For the text-containing cell, return its midpoint in (X, Y) coordinate format. 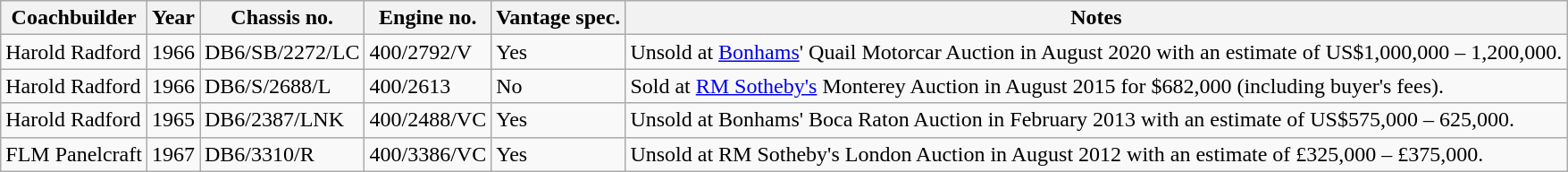
Vantage spec. (558, 18)
DB6/SB/2272/LC (282, 52)
Coachbuilder (74, 18)
FLM Panelcraft (74, 154)
No (558, 86)
1965 (173, 120)
1967 (173, 154)
400/2613 (428, 86)
Notes (1096, 18)
DB6/S/2688/L (282, 86)
Chassis no. (282, 18)
Unsold at Bonhams' Quail Motorcar Auction in August 2020 with an estimate of US$1,000,000 – 1,200,000. (1096, 52)
400/2792/V (428, 52)
Sold at RM Sotheby's Monterey Auction in August 2015 for $682,000 (including buyer's fees). (1096, 86)
Year (173, 18)
DB6/2387/LNK (282, 120)
Unsold at Bonhams' Boca Raton Auction in February 2013 with an estimate of US$575,000 – 625,000. (1096, 120)
400/3386/VC (428, 154)
Engine no. (428, 18)
400/2488/VC (428, 120)
Unsold at RM Sotheby's London Auction in August 2012 with an estimate of £325,000 – £375,000. (1096, 154)
DB6/3310/R (282, 154)
